For the text-containing cell, return its midpoint in [X, Y] coordinate format. 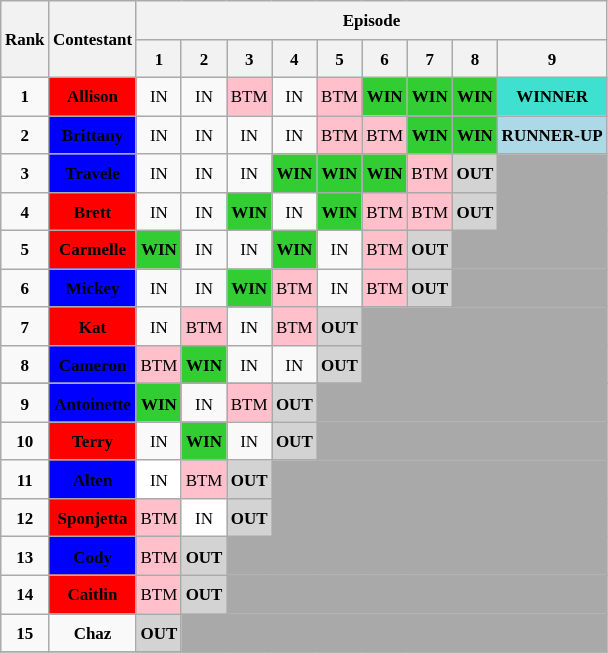
15 [25, 633]
Rank [25, 40]
RUNNER-UP [552, 135]
Cameron [93, 365]
Brittany [93, 135]
Contestant [93, 40]
Terry [93, 441]
Caitlin [93, 595]
Antoinette [93, 403]
14 [25, 595]
Chaz [93, 633]
Travele [93, 173]
Cody [93, 556]
Brett [93, 212]
Alten [93, 480]
Episode [371, 20]
13 [25, 556]
Mickey [93, 288]
Sponjetta [93, 518]
11 [25, 480]
Carmelle [93, 250]
10 [25, 441]
Kat [93, 326]
12 [25, 518]
Allison [93, 97]
WINNER [552, 97]
